Detect which cell encompasses the target text, then output its [x, y] center coordinate. 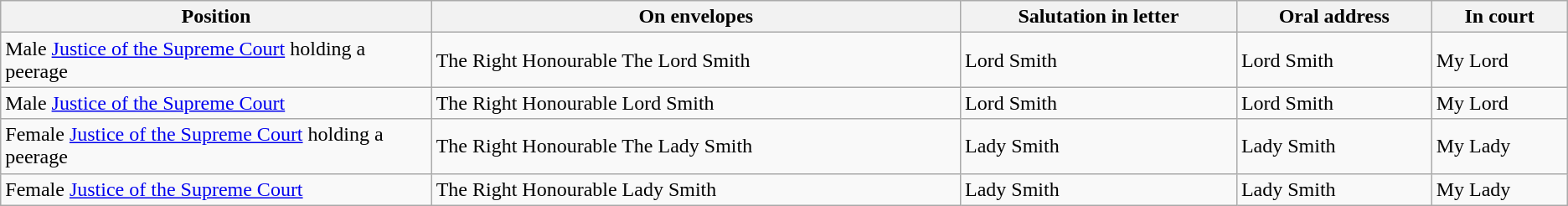
Oral address [1333, 17]
Female Justice of the Supreme Court holding a peerage [216, 146]
On envelopes [695, 17]
The Right Honourable Lord Smith [695, 103]
Female Justice of the Supreme Court [216, 189]
Position [216, 17]
The Right Honourable Lady Smith [695, 189]
Male Justice of the Supreme Court [216, 103]
Male Justice of the Supreme Court holding a peerage [216, 60]
In court [1499, 17]
The Right Honourable The Lord Smith [695, 60]
Salutation in letter [1098, 17]
The Right Honourable The Lady Smith [695, 146]
